Output the (X, Y) coordinate of the center of the cell containing the given text.  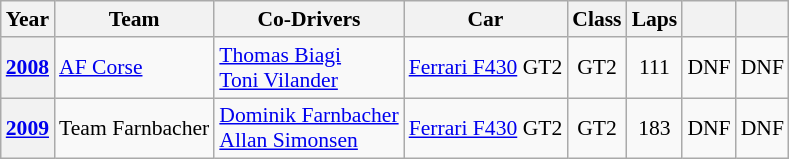
Laps (655, 19)
2009 (28, 128)
2008 (28, 68)
111 (655, 68)
Co-Drivers (308, 19)
Team Farnbacher (134, 128)
183 (655, 128)
Class (596, 19)
Car (486, 19)
Year (28, 19)
Dominik Farnbacher Allan Simonsen (308, 128)
Team (134, 19)
Thomas Biagi Toni Vilander (308, 68)
AF Corse (134, 68)
